Search for the cell housing the specified text and yield its (X, Y) center coordinate. 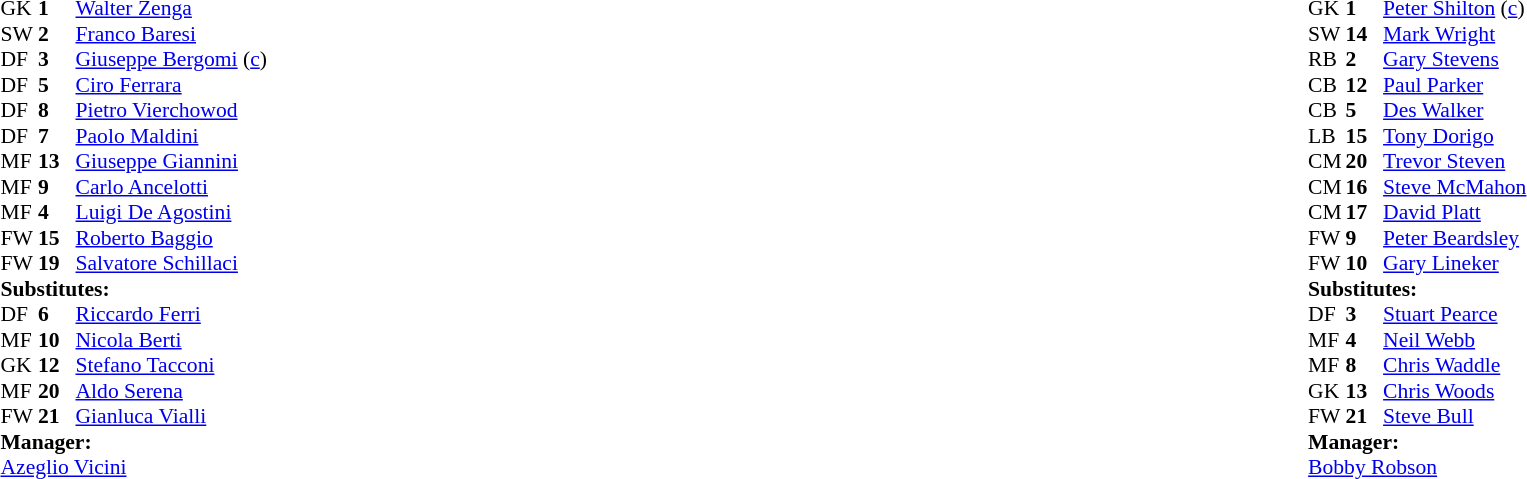
Aldo Serena (172, 391)
Trevor Steven (1454, 161)
Stuart Pearce (1454, 315)
Des Walker (1454, 111)
Peter Beardsley (1454, 238)
6 (57, 315)
19 (57, 263)
Steve McMahon (1454, 187)
RB (1327, 59)
Roberto Baggio (172, 238)
Mark Wright (1454, 34)
Paul Parker (1454, 85)
Salvatore Schillaci (172, 263)
Riccardo Ferri (172, 315)
16 (1365, 187)
Ciro Ferrara (172, 85)
Pietro Vierchowod (172, 111)
Paolo Maldini (172, 136)
Gary Lineker (1454, 263)
7 (57, 136)
Stefano Tacconi (172, 365)
David Platt (1454, 213)
Giuseppe Bergomi (c) (172, 59)
14 (1365, 34)
LB (1327, 136)
Chris Waddle (1454, 365)
17 (1365, 213)
Tony Dorigo (1454, 136)
Carlo Ancelotti (172, 187)
Steve Bull (1454, 417)
Luigi De Agostini (172, 213)
Gary Stevens (1454, 59)
Chris Woods (1454, 391)
Franco Baresi (172, 34)
Neil Webb (1454, 340)
Gianluca Vialli (172, 417)
Giuseppe Giannini (172, 161)
Nicola Berti (172, 340)
